From the cell containing the given text, extract its center point as [x, y] coordinate. 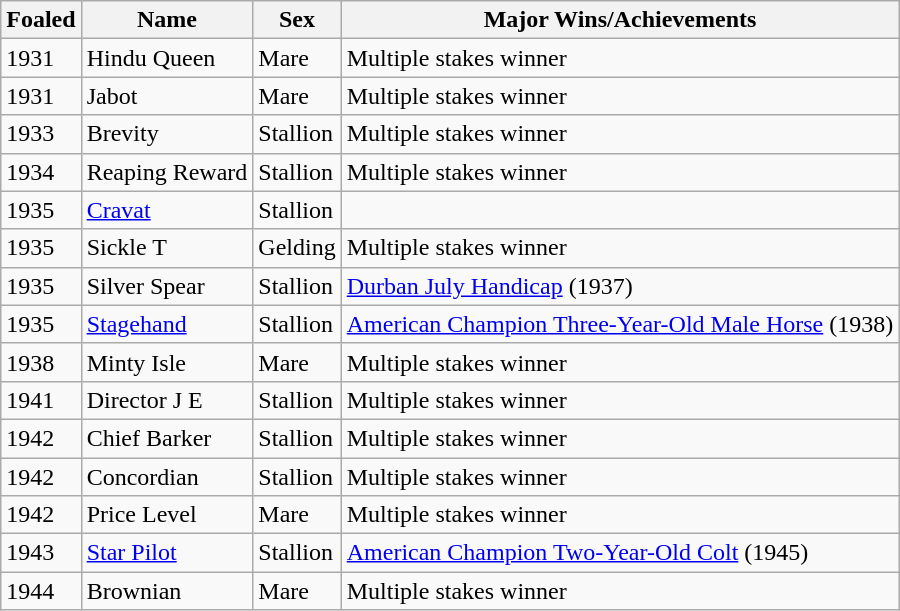
Director J E [167, 400]
Brownian [167, 591]
Sex [297, 20]
1943 [41, 553]
Star Pilot [167, 553]
1934 [41, 172]
1938 [41, 362]
Hindu Queen [167, 58]
Silver Spear [167, 286]
Durban July Handicap (1937) [620, 286]
American Champion Two-Year-Old Colt (1945) [620, 553]
Jabot [167, 96]
Gelding [297, 248]
Minty Isle [167, 362]
Price Level [167, 515]
Major Wins/Achievements [620, 20]
1944 [41, 591]
American Champion Three-Year-Old Male Horse (1938) [620, 324]
Chief Barker [167, 438]
Cravat [167, 210]
Stagehand [167, 324]
Reaping Reward [167, 172]
Name [167, 20]
Foaled [41, 20]
Concordian [167, 477]
Brevity [167, 134]
1941 [41, 400]
1933 [41, 134]
Sickle T [167, 248]
